Find where the given text appears and provide that cell's center as (X, Y) coordinate. 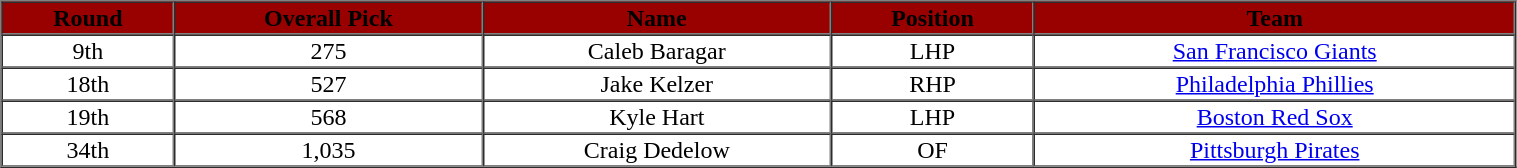
Kyle Hart (657, 116)
Round (88, 18)
275 (328, 50)
527 (328, 84)
Position (932, 18)
Name (657, 18)
19th (88, 116)
OF (932, 150)
34th (88, 150)
RHP (932, 84)
Overall Pick (328, 18)
9th (88, 50)
1,035 (328, 150)
Craig Dedelow (657, 150)
Pittsburgh Pirates (1274, 150)
18th (88, 84)
Philadelphia Phillies (1274, 84)
San Francisco Giants (1274, 50)
Caleb Baragar (657, 50)
Team (1274, 18)
Boston Red Sox (1274, 116)
568 (328, 116)
Jake Kelzer (657, 84)
